Return the [x, y] coordinate for the center point of the cell that contains the specified text.  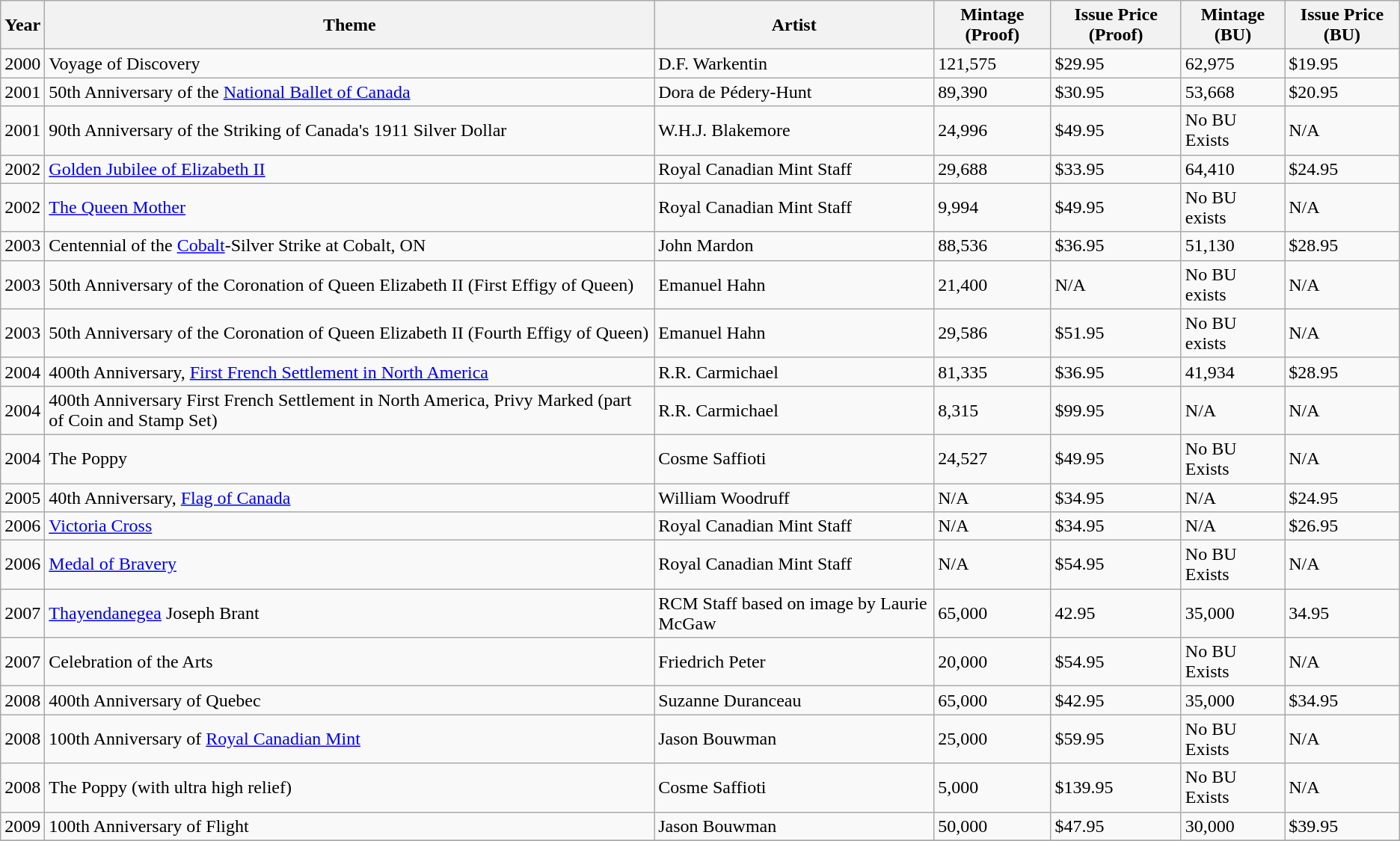
$47.95 [1116, 826]
50,000 [992, 826]
100th Anniversary of Royal Canadian Mint [350, 739]
D.F. Warkentin [794, 64]
Issue Price (BU) [1342, 25]
2000 [22, 64]
$42.95 [1116, 700]
41,934 [1232, 372]
50th Anniversary of the Coronation of Queen Elizabeth II (Fourth Effigy of Queen) [350, 333]
20,000 [992, 662]
$99.95 [1116, 410]
Victoria Cross [350, 526]
$29.95 [1116, 64]
Mintage (Proof) [992, 25]
50th Anniversary of the Coronation of Queen Elizabeth II (First Effigy of Queen) [350, 284]
William Woodruff [794, 497]
24,527 [992, 459]
$30.95 [1116, 92]
Dora de Pédery-Hunt [794, 92]
Issue Price (Proof) [1116, 25]
34.95 [1342, 613]
29,586 [992, 333]
Mintage (BU) [1232, 25]
The Poppy [350, 459]
50th Anniversary of the National Ballet of Canada [350, 92]
64,410 [1232, 169]
40th Anniversary, Flag of Canada [350, 497]
400th Anniversary First French Settlement in North America, Privy Marked (part of Coin and Stamp Set) [350, 410]
W.H.J. Blakemore [794, 130]
400th Anniversary, First French Settlement in North America [350, 372]
$51.95 [1116, 333]
100th Anniversary of Flight [350, 826]
Theme [350, 25]
Friedrich Peter [794, 662]
400th Anniversary of Quebec [350, 700]
51,130 [1232, 246]
Thayendanegea Joseph Brant [350, 613]
62,975 [1232, 64]
42.95 [1116, 613]
2009 [22, 826]
Artist [794, 25]
Voyage of Discovery [350, 64]
89,390 [992, 92]
2005 [22, 497]
Centennial of the Cobalt-Silver Strike at Cobalt, ON [350, 246]
$19.95 [1342, 64]
88,536 [992, 246]
121,575 [992, 64]
Celebration of the Arts [350, 662]
53,668 [1232, 92]
$26.95 [1342, 526]
Year [22, 25]
30,000 [1232, 826]
24,996 [992, 130]
$139.95 [1116, 788]
81,335 [992, 372]
21,400 [992, 284]
$39.95 [1342, 826]
The Poppy (with ultra high relief) [350, 788]
RCM Staff based on image by Laurie McGaw [794, 613]
25,000 [992, 739]
Suzanne Duranceau [794, 700]
$59.95 [1116, 739]
$20.95 [1342, 92]
8,315 [992, 410]
John Mardon [794, 246]
9,994 [992, 208]
The Queen Mother [350, 208]
Golden Jubilee of Elizabeth II [350, 169]
5,000 [992, 788]
$33.95 [1116, 169]
Medal of Bravery [350, 565]
29,688 [992, 169]
90th Anniversary of the Striking of Canada's 1911 Silver Dollar [350, 130]
